Return the (x, y) coordinate for the center point of the cell that contains the specified text.  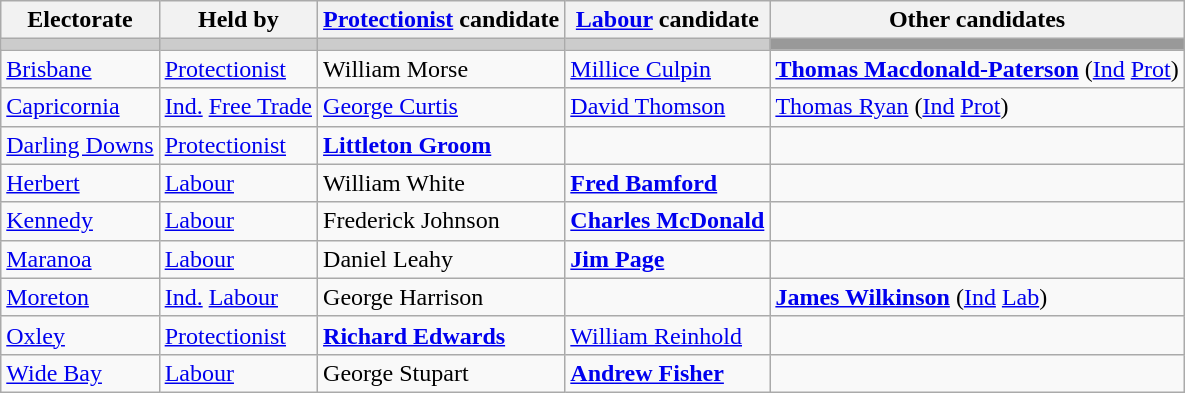
Capricornia (80, 107)
Charles McDonald (668, 221)
William White (442, 183)
George Stupart (442, 373)
William Reinhold (668, 335)
Millice Culpin (668, 69)
Herbert (80, 183)
Brisbane (80, 69)
Maranoa (80, 259)
Electorate (80, 20)
George Curtis (442, 107)
George Harrison (442, 297)
James Wilkinson (Ind Lab) (977, 297)
Other candidates (977, 20)
Andrew Fisher (668, 373)
Ind. Labour (238, 297)
Daniel Leahy (442, 259)
Thomas Macdonald-Paterson (Ind Prot) (977, 69)
Moreton (80, 297)
William Morse (442, 69)
David Thomson (668, 107)
Thomas Ryan (Ind Prot) (977, 107)
Kennedy (80, 221)
Protectionist candidate (442, 20)
Labour candidate (668, 20)
Littleton Groom (442, 145)
Wide Bay (80, 373)
Oxley (80, 335)
Darling Downs (80, 145)
Ind. Free Trade (238, 107)
Jim Page (668, 259)
Frederick Johnson (442, 221)
Fred Bamford (668, 183)
Richard Edwards (442, 335)
Held by (238, 20)
